From the cell containing the given text, extract its center point as [x, y] coordinate. 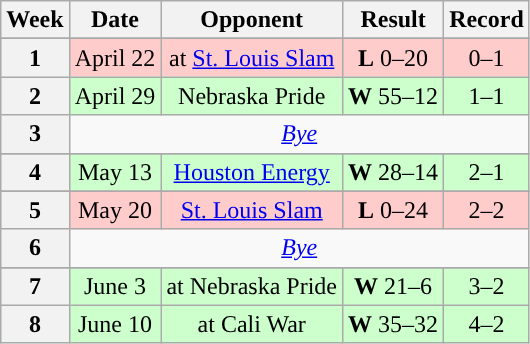
Record [487, 20]
May 20 [115, 210]
May 13 [115, 172]
1 [35, 58]
St. Louis Slam [252, 210]
5 [35, 210]
1–1 [487, 96]
W 28–14 [394, 172]
W 21–6 [394, 286]
L 0–20 [394, 58]
at Cali War [252, 324]
Opponent [252, 20]
June 10 [115, 324]
Week [35, 20]
L 0–24 [394, 210]
Result [394, 20]
Nebraska Pride [252, 96]
2–2 [487, 210]
4 [35, 172]
8 [35, 324]
W 55–12 [394, 96]
4–2 [487, 324]
6 [35, 248]
Date [115, 20]
W 35–32 [394, 324]
0–1 [487, 58]
7 [35, 286]
3 [35, 134]
3–2 [487, 286]
Houston Energy [252, 172]
at St. Louis Slam [252, 58]
at Nebraska Pride [252, 286]
April 29 [115, 96]
June 3 [115, 286]
2 [35, 96]
2–1 [487, 172]
April 22 [115, 58]
